For the text-containing cell, return its midpoint in (X, Y) coordinate format. 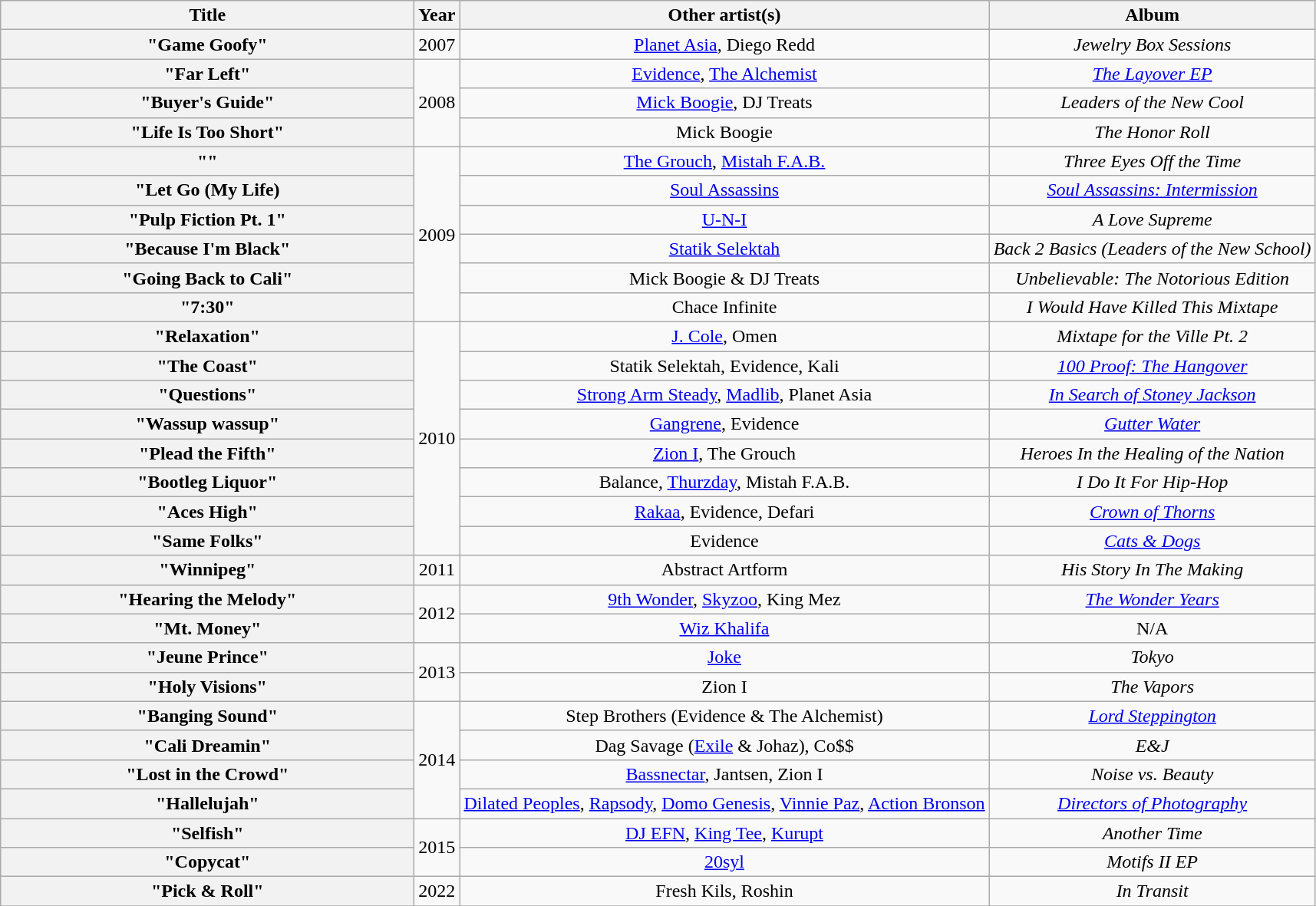
20syl (724, 862)
"Mt. Money" (207, 628)
Noise vs. Beauty (1153, 774)
2011 (437, 570)
J. Cole, Omen (724, 336)
"Holy Visions" (207, 687)
Directors of Photography (1153, 803)
Gutter Water (1153, 424)
2010 (437, 438)
Another Time (1153, 832)
"7:30" (207, 307)
Heroes In the Healing of the Nation (1153, 453)
Evidence, The Alchemist (724, 74)
"Wassup wassup" (207, 424)
Dag Savage (Exile & Johaz), Co$$ (724, 745)
Three Eyes Off the Time (1153, 161)
Motifs II EP (1153, 862)
"Relaxation" (207, 336)
"Lost in the Crowd" (207, 774)
DJ EFN, King Tee, Kurupt (724, 832)
2014 (437, 759)
"Aces High" (207, 512)
"Game Goofy" (207, 44)
"Hallelujah" (207, 803)
Fresh Kils, Roshin (724, 891)
The Layover EP (1153, 74)
N/A (1153, 628)
"Because I'm Black" (207, 249)
Evidence (724, 541)
Album (1153, 15)
I Would Have Killed This Mixtape (1153, 307)
"Copycat" (207, 862)
Mick Boogie, DJ Treats (724, 103)
In Transit (1153, 891)
"Selfish" (207, 832)
Balance, Thurzday, Mistah F.A.B. (724, 483)
Abstract Artform (724, 570)
Other artist(s) (724, 15)
Year (437, 15)
9th Wonder, Skyzoo, King Mez (724, 599)
"Hearing the Melody" (207, 599)
2008 (437, 103)
"Same Folks" (207, 541)
Lord Steppington (1153, 716)
Bassnectar, Jantsen, Zion I (724, 774)
"Banging Sound" (207, 716)
"Life Is Too Short" (207, 132)
2015 (437, 847)
"Cali Dreamin" (207, 745)
2013 (437, 672)
Gangrene, Evidence (724, 424)
"Questions" (207, 395)
The Wonder Years (1153, 599)
Tokyo (1153, 657)
Zion I, The Grouch (724, 453)
E&J (1153, 745)
The Honor Roll (1153, 132)
"Plead the Fifth" (207, 453)
Wiz Khalifa (724, 628)
Unbelievable: The Notorious Edition (1153, 278)
Back 2 Basics (Leaders of the New School) (1153, 249)
I Do It For Hip-Hop (1153, 483)
2022 (437, 891)
"Jeune Prince" (207, 657)
Planet Asia, Diego Redd (724, 44)
Strong Arm Steady, Madlib, Planet Asia (724, 395)
"Going Back to Cali" (207, 278)
2007 (437, 44)
A Love Supreme (1153, 219)
The Vapors (1153, 687)
"Far Left" (207, 74)
Mixtape for the Ville Pt. 2 (1153, 336)
Zion I (724, 687)
Mick Boogie (724, 132)
U-N-I (724, 219)
The Grouch, Mistah F.A.B. (724, 161)
Rakaa, Evidence, Defari (724, 512)
"" (207, 161)
Soul Assassins: Intermission (1153, 190)
100 Proof: The Hangover (1153, 366)
"Bootleg Liquor" (207, 483)
"Pick & Roll" (207, 891)
Crown of Thorns (1153, 512)
"Buyer's Guide" (207, 103)
2009 (437, 234)
Leaders of the New Cool (1153, 103)
2012 (437, 614)
Mick Boogie & DJ Treats (724, 278)
Step Brothers (Evidence & The Alchemist) (724, 716)
Dilated Peoples, Rapsody, Domo Genesis, Vinnie Paz, Action Bronson (724, 803)
"Pulp Fiction Pt. 1" (207, 219)
Statik Selektah (724, 249)
His Story In The Making (1153, 570)
Jewelry Box Sessions (1153, 44)
Soul Assassins (724, 190)
In Search of Stoney Jackson (1153, 395)
"The Coast" (207, 366)
Cats & Dogs (1153, 541)
Chace Infinite (724, 307)
"Winnipeg" (207, 570)
"Let Go (My Life) (207, 190)
Joke (724, 657)
Title (207, 15)
Statik Selektah, Evidence, Kali (724, 366)
